Extract the (X, Y) coordinate from the center of the cell holding the provided text.  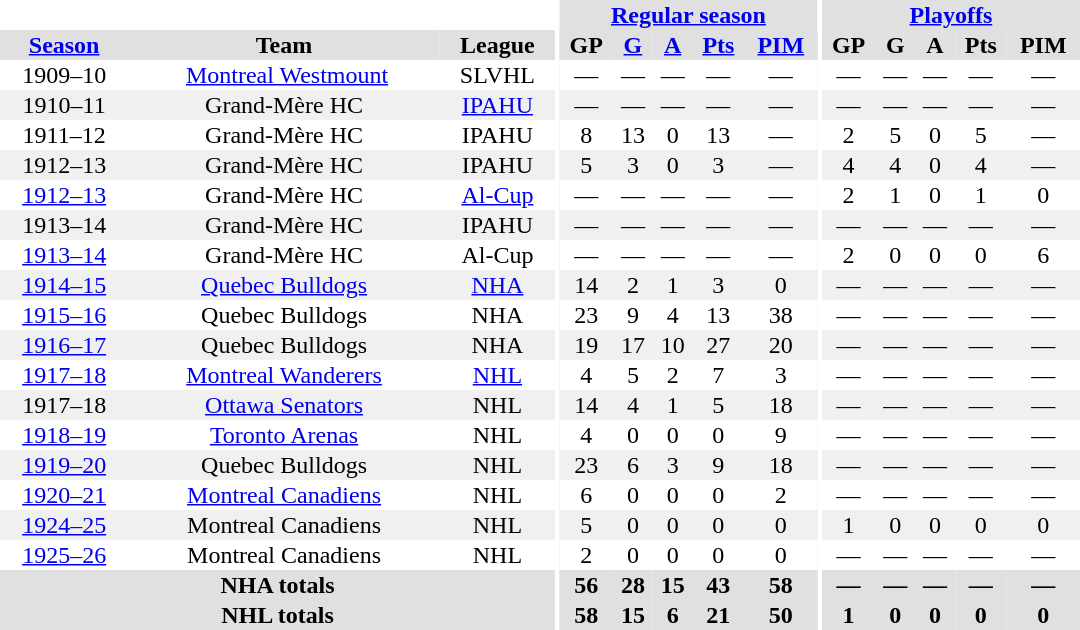
Montreal Westmount (284, 75)
43 (719, 585)
Montreal Wanderers (284, 375)
7 (719, 375)
21 (719, 615)
Regular season (688, 15)
1919–20 (64, 465)
1918–19 (64, 435)
27 (719, 345)
1910–11 (64, 105)
1920–21 (64, 495)
38 (780, 315)
1914–15 (64, 285)
20 (780, 345)
Ottawa Senators (284, 405)
19 (586, 345)
8 (586, 135)
NHA totals (278, 585)
1911–12 (64, 135)
Team (284, 45)
56 (586, 585)
Playoffs (951, 15)
League (498, 45)
1915–16 (64, 315)
SLVHL (498, 75)
10 (673, 345)
Toronto Arenas (284, 435)
1924–25 (64, 525)
50 (780, 615)
17 (633, 345)
NHL totals (278, 615)
28 (633, 585)
1909–10 (64, 75)
1916–17 (64, 345)
Season (64, 45)
1925–26 (64, 555)
